From the cell containing the given text, extract its center point as (X, Y) coordinate. 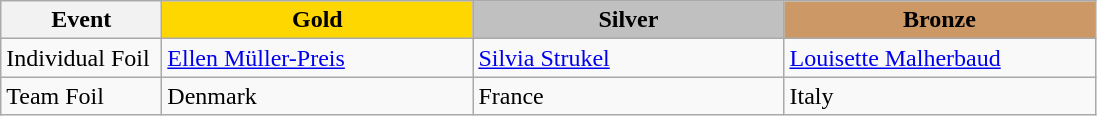
Bronze (940, 20)
Silvia Strukel (628, 58)
Ellen Müller-Preis (318, 58)
Louisette Malherbaud (940, 58)
Italy (940, 96)
France (628, 96)
Denmark (318, 96)
Silver (628, 20)
Individual Foil (82, 58)
Event (82, 20)
Team Foil (82, 96)
Gold (318, 20)
